Scan for the cell matching the given text and deliver its [x, y] coordinate at center. 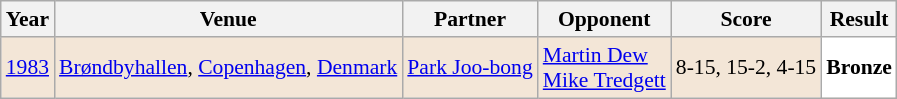
Result [859, 19]
Martin Dew Mike Tredgett [604, 68]
Opponent [604, 19]
Park Joo-bong [470, 68]
Partner [470, 19]
Venue [228, 19]
1983 [28, 68]
Brøndbyhallen, Copenhagen, Denmark [228, 68]
Year [28, 19]
Score [746, 19]
Bronze [859, 68]
8-15, 15-2, 4-15 [746, 68]
